Search for the cell housing the specified text and yield its (X, Y) center coordinate. 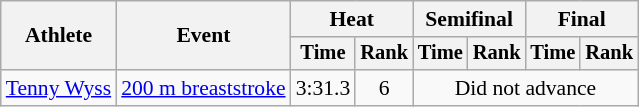
3:31.3 (324, 88)
Event (203, 36)
Tenny Wyss (58, 88)
6 (384, 88)
200 m breaststroke (203, 88)
Final (581, 19)
Heat (352, 19)
Did not advance (526, 88)
Athlete (58, 36)
Semifinal (469, 19)
